Find where the given text appears and provide that cell's center as [x, y] coordinate. 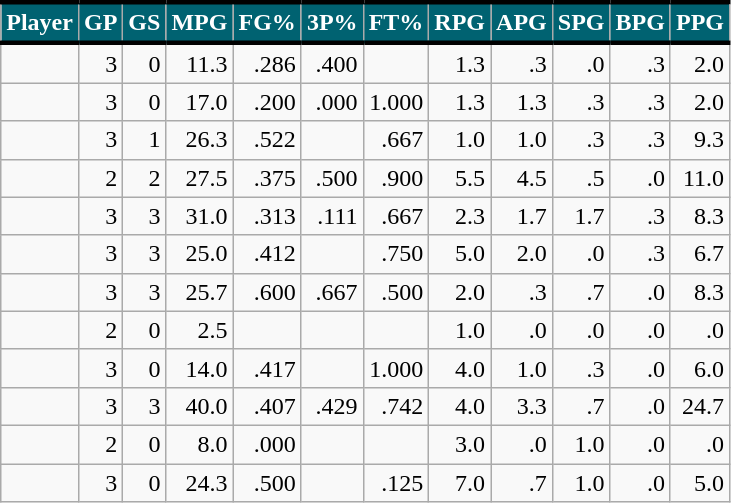
40.0 [200, 406]
2.5 [200, 330]
.900 [396, 178]
24.7 [700, 406]
17.0 [200, 102]
.111 [332, 216]
Player [40, 22]
.600 [267, 292]
APG [522, 22]
2.3 [460, 216]
3P% [332, 22]
3.0 [460, 444]
RPG [460, 22]
MPG [200, 22]
25.7 [200, 292]
.407 [267, 406]
.429 [332, 406]
27.5 [200, 178]
6.0 [700, 368]
11.3 [200, 63]
GP [100, 22]
.412 [267, 254]
1 [144, 140]
.375 [267, 178]
.750 [396, 254]
14.0 [200, 368]
.742 [396, 406]
3.3 [522, 406]
.522 [267, 140]
.313 [267, 216]
26.3 [200, 140]
.5 [581, 178]
.200 [267, 102]
FG% [267, 22]
31.0 [200, 216]
6.7 [700, 254]
BPG [640, 22]
8.0 [200, 444]
.417 [267, 368]
GS [144, 22]
.400 [332, 63]
5.5 [460, 178]
4.5 [522, 178]
.286 [267, 63]
7.0 [460, 483]
SPG [581, 22]
25.0 [200, 254]
9.3 [700, 140]
FT% [396, 22]
.125 [396, 483]
11.0 [700, 178]
24.3 [200, 483]
PPG [700, 22]
